Output the [X, Y] coordinate of the center of the cell containing the given text.  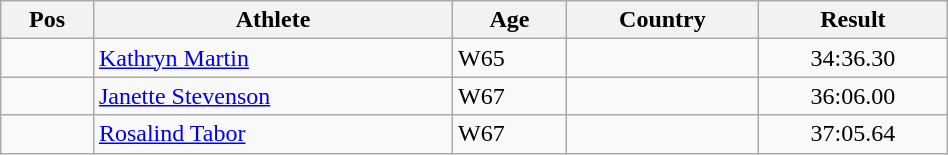
W65 [510, 58]
Kathryn Martin [272, 58]
Athlete [272, 20]
34:36.30 [854, 58]
37:05.64 [854, 134]
Janette Stevenson [272, 96]
Rosalind Tabor [272, 134]
Country [662, 20]
Result [854, 20]
36:06.00 [854, 96]
Pos [48, 20]
Age [510, 20]
